Capture the cell that displays the provided text and extract its (x, y) central coordinate. 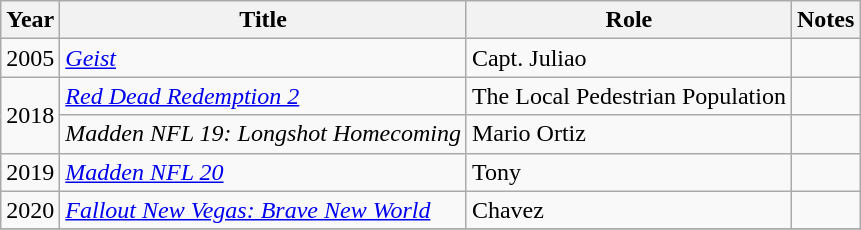
2019 (30, 172)
Notes (825, 20)
Title (264, 20)
2018 (30, 115)
Madden NFL 19: Longshot Homecoming (264, 134)
Red Dead Redemption 2 (264, 96)
2020 (30, 210)
Capt. Juliao (628, 58)
Mario Ortiz (628, 134)
Year (30, 20)
2005 (30, 58)
Fallout New Vegas: Brave New World (264, 210)
Chavez (628, 210)
Tony (628, 172)
Geist (264, 58)
The Local Pedestrian Population (628, 96)
Role (628, 20)
Madden NFL 20 (264, 172)
